Return the (x, y) coordinate for the center point of the cell that contains the specified text.  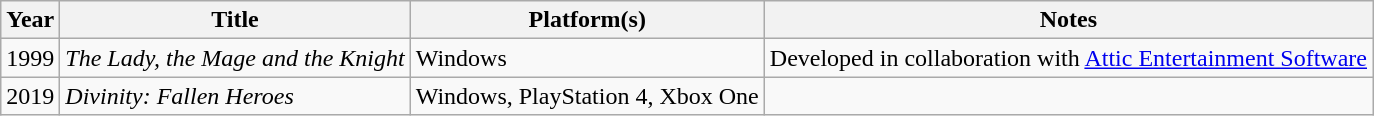
Platform(s) (587, 20)
Developed in collaboration with Attic Entertainment Software (1068, 58)
Windows, PlayStation 4, Xbox One (587, 96)
2019 (30, 96)
Title (235, 20)
The Lady, the Mage and the Knight (235, 58)
Divinity: Fallen Heroes (235, 96)
1999 (30, 58)
Year (30, 20)
Windows (587, 58)
Notes (1068, 20)
